For the text-containing cell, return its midpoint in (X, Y) coordinate format. 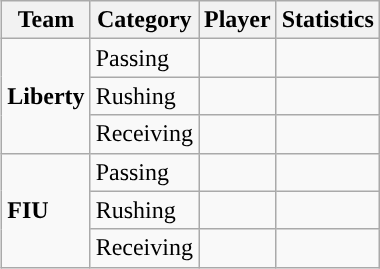
Statistics (328, 20)
Liberty (46, 96)
Category (144, 20)
FIU (46, 210)
Team (46, 20)
Player (237, 20)
